Scan for the cell matching the given text and deliver its (x, y) coordinate at center. 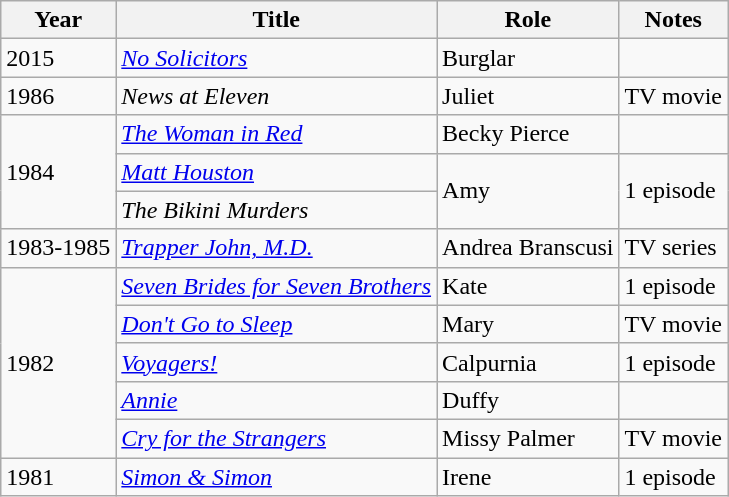
1984 (58, 172)
Becky Pierce (528, 134)
Trapper John, M.D. (276, 248)
Cry for the Strangers (276, 438)
Irene (528, 477)
Amy (528, 191)
Andrea Branscusi (528, 248)
Notes (674, 20)
Don't Go to Sleep (276, 324)
Burglar (528, 58)
Year (58, 20)
1981 (58, 477)
TV series (674, 248)
Juliet (528, 96)
Mary (528, 324)
Kate (528, 286)
Title (276, 20)
1986 (58, 96)
Role (528, 20)
News at Eleven (276, 96)
Seven Brides for Seven Brothers (276, 286)
The Bikini Murders (276, 210)
Annie (276, 400)
Duffy (528, 400)
1983-1985 (58, 248)
2015 (58, 58)
Matt Houston (276, 172)
Simon & Simon (276, 477)
Calpurnia (528, 362)
The Woman in Red (276, 134)
1982 (58, 362)
No Solicitors (276, 58)
Missy Palmer (528, 438)
Voyagers! (276, 362)
